Locate the cell with the specified text and output its (X, Y) center coordinate. 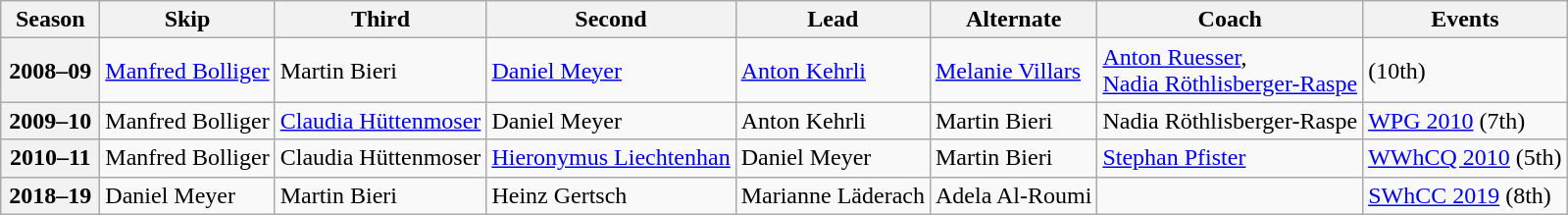
WPG 2010 (7th) (1465, 121)
Nadia Röthlisberger-Raspe (1230, 121)
2008–09 (51, 71)
2010–11 (51, 158)
Melanie Villars (1013, 71)
Lead (833, 20)
Marianne Läderach (833, 195)
Season (51, 20)
Adela Al-Roumi (1013, 195)
SWhCC 2019 (8th) (1465, 195)
Second (611, 20)
Heinz Gertsch (611, 195)
2018–19 (51, 195)
Coach (1230, 20)
(10th) (1465, 71)
Stephan Pfister (1230, 158)
2009–10 (51, 121)
Hieronymus Liechtenhan (611, 158)
WWhCQ 2010 (5th) (1465, 158)
Third (380, 20)
Anton Ruesser,Nadia Röthlisberger-Raspe (1230, 71)
Alternate (1013, 20)
Skip (187, 20)
Events (1465, 20)
